Locate the cell with the specified text and output its (x, y) center coordinate. 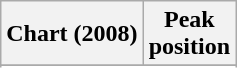
Chart (2008) (72, 34)
Peakposition (189, 34)
